Return (x, y) of the center of cell containing provided text 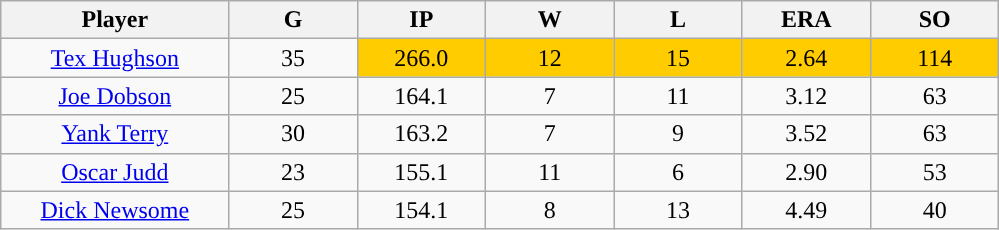
Tex Hughson (115, 58)
IP (421, 20)
2.64 (806, 58)
266.0 (421, 58)
SO (934, 20)
3.52 (806, 134)
L (678, 20)
Joe Dobson (115, 96)
9 (678, 134)
15 (678, 58)
ERA (806, 20)
164.1 (421, 96)
163.2 (421, 134)
Yank Terry (115, 134)
12 (550, 58)
155.1 (421, 172)
53 (934, 172)
35 (293, 58)
W (550, 20)
Player (115, 20)
23 (293, 172)
154.1 (421, 210)
2.90 (806, 172)
40 (934, 210)
114 (934, 58)
3.12 (806, 96)
Oscar Judd (115, 172)
30 (293, 134)
6 (678, 172)
13 (678, 210)
G (293, 20)
8 (550, 210)
4.49 (806, 210)
Dick Newsome (115, 210)
